Provide the (x, y) coordinate of the cell's center where the given text is located.  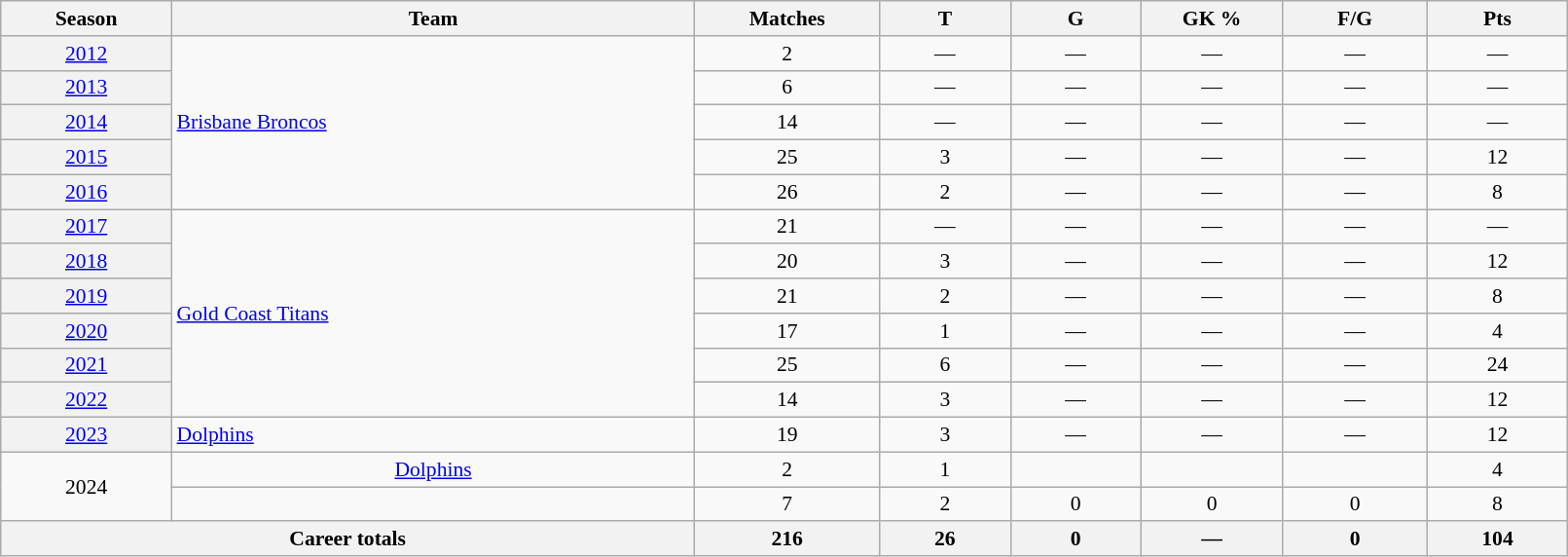
Gold Coast Titans (434, 314)
G (1076, 19)
17 (787, 331)
2012 (87, 54)
216 (787, 539)
19 (787, 435)
GK % (1212, 19)
2023 (87, 435)
F/G (1355, 19)
2017 (87, 227)
Career totals (348, 539)
2020 (87, 331)
2015 (87, 158)
20 (787, 262)
2016 (87, 192)
104 (1497, 539)
2022 (87, 400)
Team (434, 19)
24 (1497, 365)
2013 (87, 88)
7 (787, 504)
Matches (787, 19)
Season (87, 19)
2024 (87, 487)
Brisbane Broncos (434, 123)
Pts (1497, 19)
T (945, 19)
2021 (87, 365)
2014 (87, 123)
2019 (87, 296)
2018 (87, 262)
